Determine the [x, y] coordinate at the center of the cell enclosing the given text.  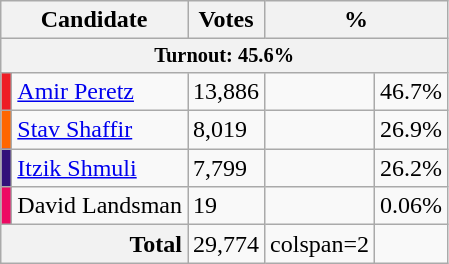
Total [94, 244]
Candidate [94, 20]
7,799 [226, 168]
Itzik Shmuli [100, 168]
Amir Peretz [100, 91]
19 [226, 206]
13,886 [226, 91]
26.2% [410, 168]
29,774 [226, 244]
Turnout: 45.6% [224, 56]
Stav Shaffir [100, 130]
% [356, 20]
26.9% [410, 130]
David Landsman [100, 206]
8,019 [226, 130]
0.06% [410, 206]
colspan=2 [320, 244]
Votes [226, 20]
46.7% [410, 91]
